Return the (X, Y) coordinate for the center point of the cell that contains the specified text.  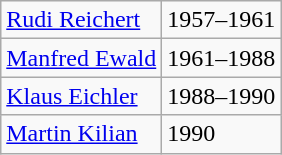
1957–1961 (222, 20)
Rudi Reichert (82, 20)
1961–1988 (222, 58)
Martin Kilian (82, 134)
Klaus Eichler (82, 96)
1988–1990 (222, 96)
1990 (222, 134)
Manfred Ewald (82, 58)
